Identify which cell holds the provided text, then report its [X, Y] central coordinate. 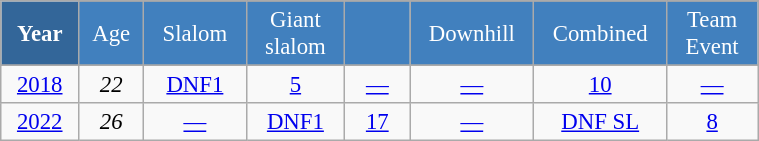
DNF SL [600, 122]
2018 [40, 85]
5 [296, 85]
Age [112, 34]
Slalom [195, 34]
8 [712, 122]
22 [112, 85]
Year [40, 34]
26 [112, 122]
17 [378, 122]
2022 [40, 122]
Downhill [472, 34]
Giantslalom [296, 34]
Combined [600, 34]
10 [600, 85]
Team Event [712, 34]
